From the cell containing the given text, extract its center point as (x, y) coordinate. 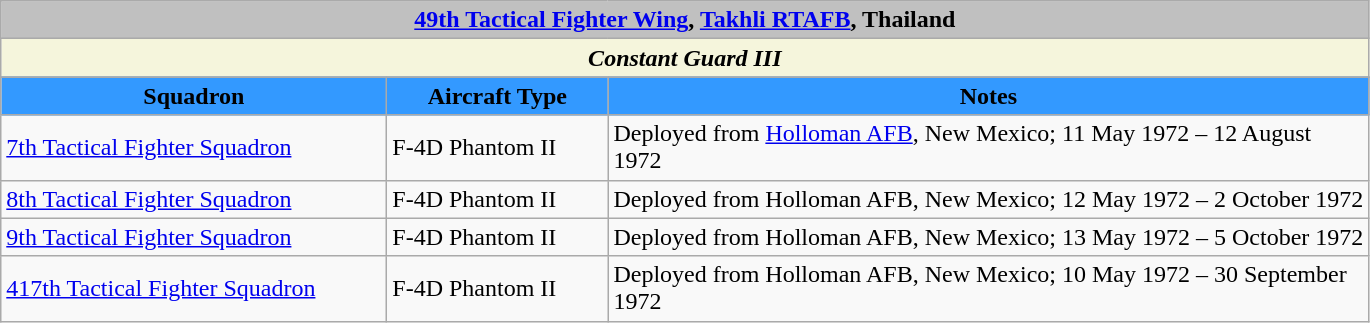
Squadron (194, 96)
Deployed from Holloman AFB, New Mexico; 10 May 1972 – 30 September 1972 (988, 288)
7th Tactical Fighter Squadron (194, 148)
8th Tactical Fighter Squadron (194, 199)
Deployed from Holloman AFB, New Mexico; 13 May 1972 – 5 October 1972 (988, 237)
417th Tactical Fighter Squadron (194, 288)
Deployed from Holloman AFB, New Mexico; 11 May 1972 – 12 August 1972 (988, 148)
Deployed from Holloman AFB, New Mexico; 12 May 1972 – 2 October 1972 (988, 199)
9th Tactical Fighter Squadron (194, 237)
Notes (988, 96)
Constant Guard III (685, 58)
Aircraft Type (498, 96)
49th Tactical Fighter Wing, Takhli RTAFB, Thailand (685, 20)
